Output the (x, y) coordinate of the center of the cell containing the given text.  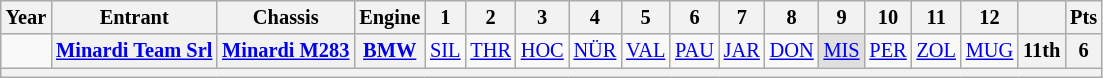
JAR (742, 51)
MUG (990, 51)
Year (26, 17)
VAL (646, 51)
3 (542, 17)
MIS (842, 51)
12 (990, 17)
THR (490, 51)
ZOL (936, 51)
PAU (694, 51)
NÜR (596, 51)
11th (1042, 51)
10 (888, 17)
Chassis (286, 17)
SIL (445, 51)
Entrant (134, 17)
5 (646, 17)
7 (742, 17)
Minardi Team Srl (134, 51)
DON (792, 51)
PER (888, 51)
Engine (390, 17)
Pts (1084, 17)
9 (842, 17)
Minardi M283 (286, 51)
2 (490, 17)
1 (445, 17)
BMW (390, 51)
4 (596, 17)
8 (792, 17)
HOC (542, 51)
11 (936, 17)
